Capture the cell that displays the provided text and extract its [x, y] central coordinate. 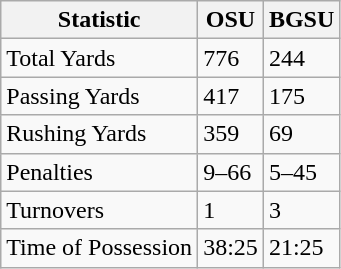
359 [231, 134]
21:25 [301, 248]
Time of Possession [100, 248]
Penalties [100, 172]
38:25 [231, 248]
Passing Yards [100, 96]
776 [231, 58]
5–45 [301, 172]
Turnovers [100, 210]
Total Yards [100, 58]
9–66 [231, 172]
417 [231, 96]
175 [301, 96]
3 [301, 210]
1 [231, 210]
Statistic [100, 20]
Rushing Yards [100, 134]
OSU [231, 20]
244 [301, 58]
BGSU [301, 20]
69 [301, 134]
